Extract the [X, Y] coordinate from the center of the cell holding the provided text.  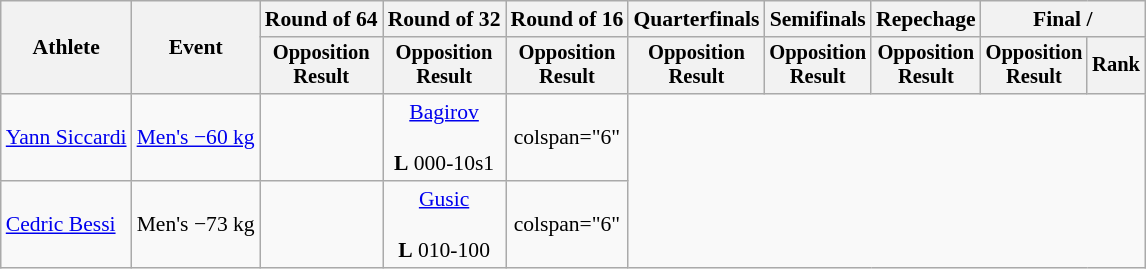
Round of 64 [322, 19]
Final / [1063, 19]
Repechage [926, 19]
Round of 16 [568, 19]
Men's −60 kg [196, 138]
BagirovL 000-10s1 [444, 138]
Rank [1116, 66]
Semifinals [818, 19]
Athlete [66, 48]
Round of 32 [444, 19]
Quarterfinals [696, 19]
Men's −73 kg [196, 224]
Yann Siccardi [66, 138]
Event [196, 48]
Cedric Bessi [66, 224]
GusicL 010-100 [444, 224]
